Extract the [x, y] coordinate from the center of the cell holding the provided text.  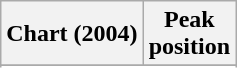
Chart (2004) [72, 34]
Peakposition [189, 34]
